Determine the (x, y) coordinate at the center of the cell enclosing the given text.  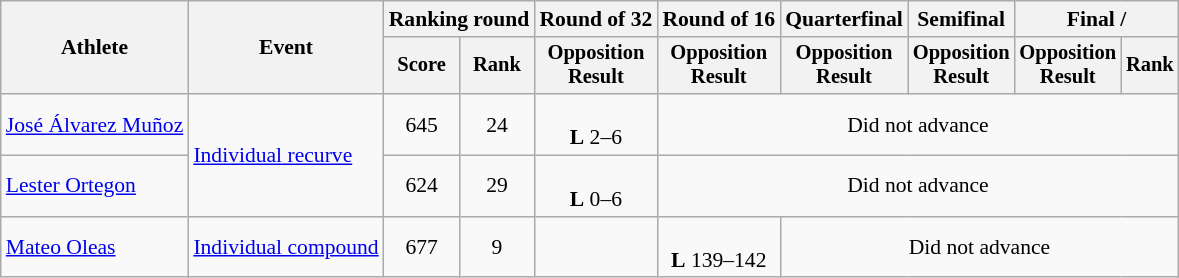
9 (498, 248)
José Álvarez Muñoz (95, 124)
Event (286, 48)
Individual compound (286, 248)
L 2–6 (596, 124)
Ranking round (460, 19)
Lester Ortegon (95, 186)
24 (498, 124)
29 (498, 186)
Semifinal (962, 19)
L 139–142 (718, 248)
Individual recurve (286, 155)
Round of 16 (718, 19)
677 (422, 248)
Score (422, 66)
Athlete (95, 48)
Round of 32 (596, 19)
Quarterfinal (844, 19)
Mateo Oleas (95, 248)
624 (422, 186)
L 0–6 (596, 186)
Final / (1096, 19)
645 (422, 124)
